Return the (x, y) coordinate for the center point of the cell that contains the specified text.  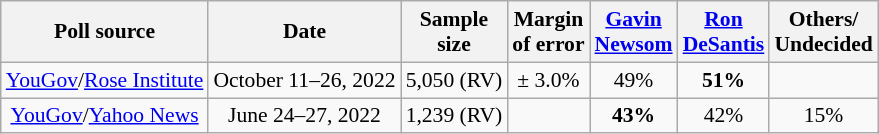
± 3.0% (548, 80)
42% (724, 116)
51% (724, 80)
1,239 (RV) (454, 116)
GavinNewsom (634, 32)
YouGov/Yahoo News (105, 116)
49% (634, 80)
Poll source (105, 32)
RonDeSantis (724, 32)
October 11–26, 2022 (304, 80)
5,050 (RV) (454, 80)
June 24–27, 2022 (304, 116)
YouGov/Rose Institute (105, 80)
Samplesize (454, 32)
43% (634, 116)
Others/Undecided (823, 32)
Marginof error (548, 32)
15% (823, 116)
Date (304, 32)
